Detect which cell encompasses the target text, then output its (X, Y) center coordinate. 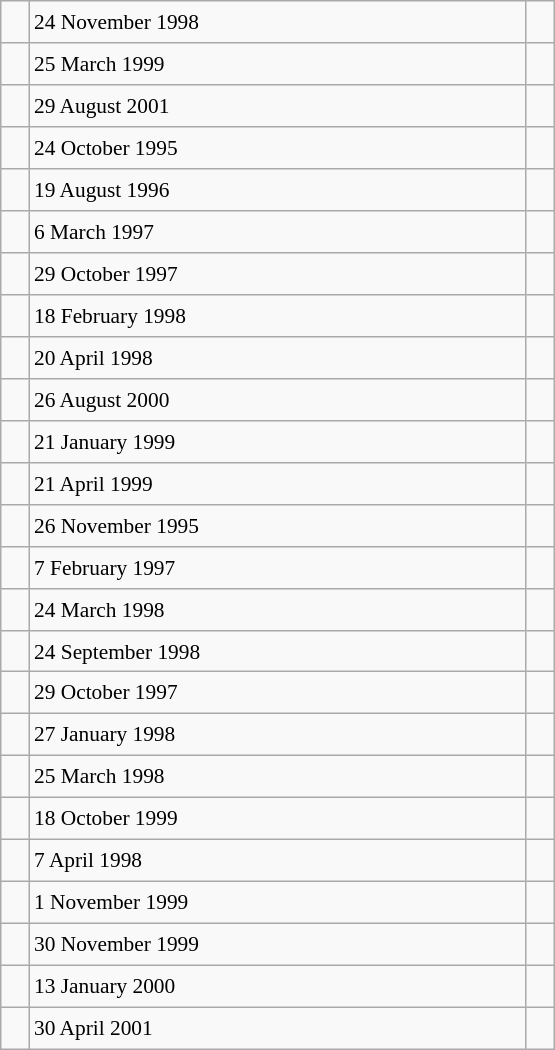
19 August 1996 (278, 190)
1 November 1999 (278, 903)
29 August 2001 (278, 106)
30 November 1999 (278, 945)
26 November 1995 (278, 525)
30 April 2001 (278, 1028)
24 November 1998 (278, 22)
21 January 1999 (278, 441)
21 April 1999 (278, 483)
27 January 1998 (278, 735)
18 February 1998 (278, 316)
24 October 1995 (278, 148)
20 April 1998 (278, 358)
18 October 1999 (278, 819)
24 March 1998 (278, 609)
25 March 1999 (278, 64)
25 March 1998 (278, 777)
13 January 2000 (278, 986)
7 February 1997 (278, 567)
7 April 1998 (278, 861)
24 September 1998 (278, 651)
6 March 1997 (278, 232)
26 August 2000 (278, 399)
